Return the [X, Y] coordinate for the center point of the cell that contains the specified text.  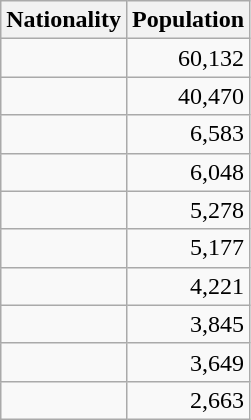
Nationality [64, 20]
60,132 [188, 58]
5,177 [188, 248]
3,649 [188, 362]
6,048 [188, 172]
Population [188, 20]
6,583 [188, 134]
2,663 [188, 400]
5,278 [188, 210]
40,470 [188, 96]
4,221 [188, 286]
3,845 [188, 324]
